From the cell containing the given text, extract its center point as (x, y) coordinate. 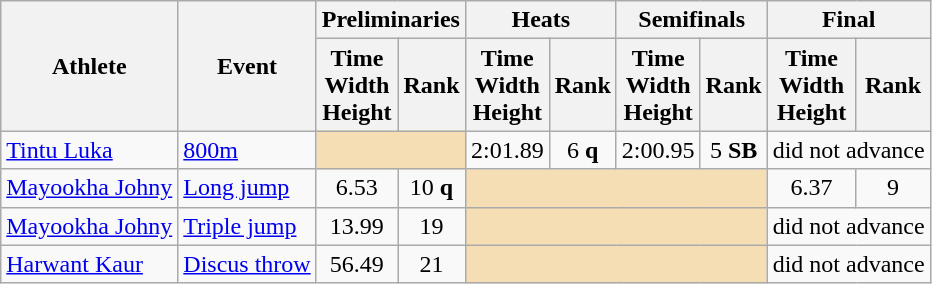
Tintu Luka (90, 150)
19 (432, 226)
5 SB (734, 150)
6.53 (356, 188)
Long jump (247, 188)
6 q (582, 150)
21 (432, 264)
Discus throw (247, 264)
Final (848, 20)
Harwant Kaur (90, 264)
2:00.95 (658, 150)
Event (247, 66)
13.99 (356, 226)
2:01.89 (507, 150)
800m (247, 150)
6.37 (812, 188)
Athlete (90, 66)
Semifinals (692, 20)
56.49 (356, 264)
Preliminaries (390, 20)
Heats (540, 20)
10 q (432, 188)
9 (893, 188)
Triple jump (247, 226)
